Output the [X, Y] coordinate of the center of the cell containing the given text.  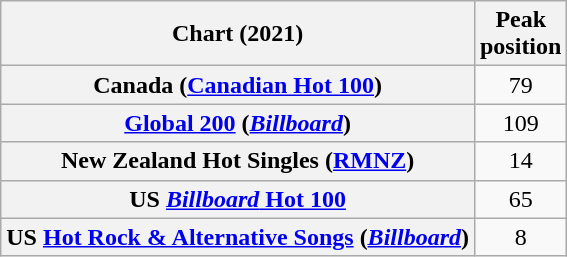
8 [520, 237]
65 [520, 199]
14 [520, 161]
US Hot Rock & Alternative Songs (Billboard) [238, 237]
US Billboard Hot 100 [238, 199]
New Zealand Hot Singles (RMNZ) [238, 161]
Peakposition [520, 34]
109 [520, 123]
Chart (2021) [238, 34]
Global 200 (Billboard) [238, 123]
79 [520, 85]
Canada (Canadian Hot 100) [238, 85]
